Determine the [X, Y] coordinate at the center of the cell enclosing the given text.  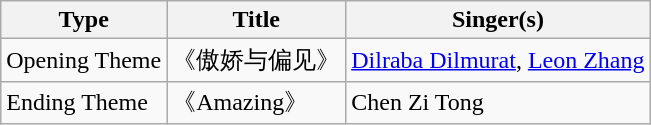
Dilraba Dilmurat, Leon Zhang [498, 60]
Singer(s) [498, 20]
Opening Theme [84, 60]
Type [84, 20]
Chen Zi Tong [498, 102]
Ending Theme [84, 102]
《傲娇与偏见》 [256, 60]
Title [256, 20]
《Amazing》 [256, 102]
